Return [x, y] of the center of cell containing provided text 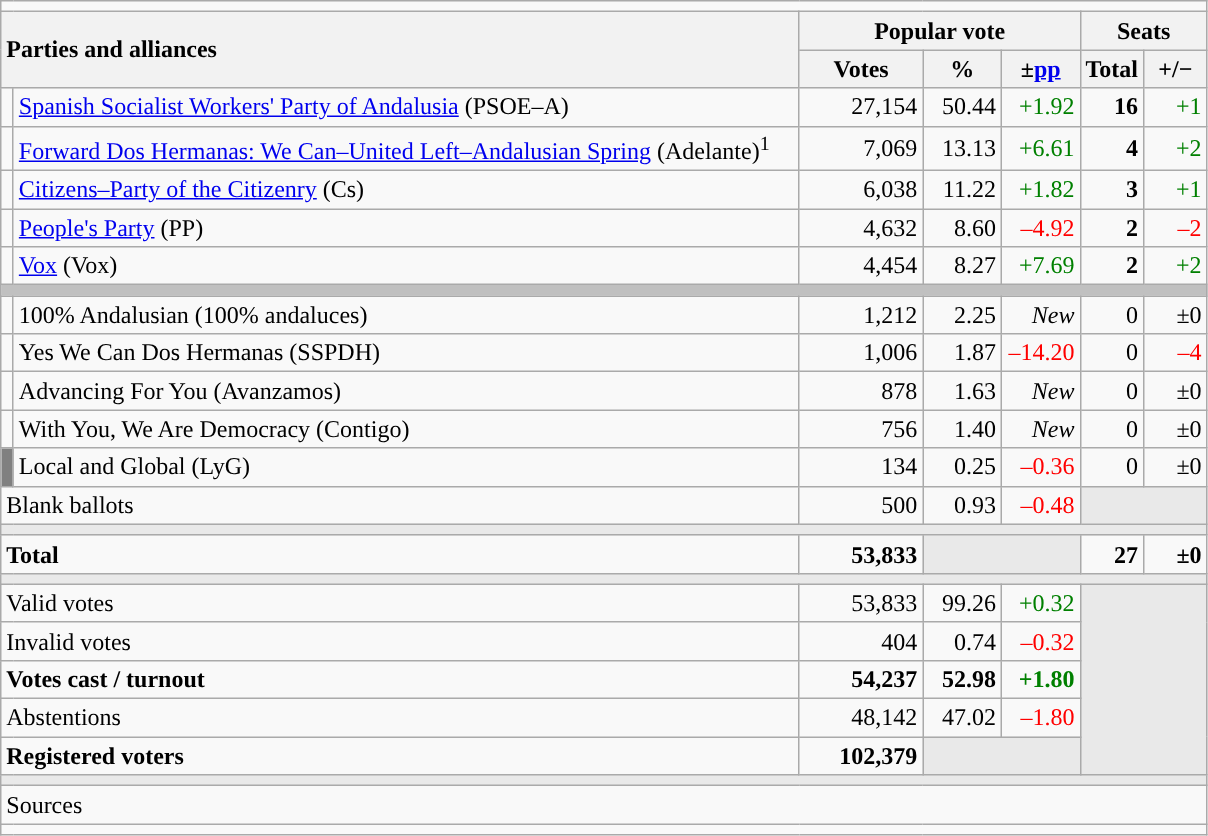
1,212 [861, 315]
27,154 [861, 107]
134 [861, 467]
756 [861, 429]
Votes cast / turnout [400, 679]
100% Andalusian (100% andaluces) [406, 315]
+6.61 [1040, 148]
Votes [861, 69]
878 [861, 391]
50.44 [962, 107]
Spanish Socialist Workers' Party of Andalusia (PSOE–A) [406, 107]
Citizens–Party of the Citizenry (Cs) [406, 190]
–0.48 [1040, 505]
7,069 [861, 148]
4,632 [861, 228]
13.13 [962, 148]
11.22 [962, 190]
27 [1112, 554]
–0.32 [1040, 641]
1.87 [962, 353]
With You, We Are Democracy (Contigo) [406, 429]
Blank ballots [400, 505]
Yes We Can Dos Hermanas (SSPDH) [406, 353]
6,038 [861, 190]
% [962, 69]
1,006 [861, 353]
0.93 [962, 505]
Vox (Vox) [406, 266]
2.25 [962, 315]
500 [861, 505]
Invalid votes [400, 641]
Registered voters [400, 756]
3 [1112, 190]
4 [1112, 148]
0.74 [962, 641]
54,237 [861, 679]
Valid votes [400, 603]
99.26 [962, 603]
–14.20 [1040, 353]
47.02 [962, 718]
102,379 [861, 756]
1.40 [962, 429]
+7.69 [1040, 266]
–0.36 [1040, 467]
8.27 [962, 266]
8.60 [962, 228]
People's Party (PP) [406, 228]
Popular vote [940, 31]
Local and Global (LyG) [406, 467]
–1.80 [1040, 718]
0.25 [962, 467]
Seats [1144, 31]
±pp [1040, 69]
+/− [1176, 69]
16 [1112, 107]
Advancing For You (Avanzamos) [406, 391]
Parties and alliances [400, 50]
52.98 [962, 679]
+1.80 [1040, 679]
48,142 [861, 718]
404 [861, 641]
+0.32 [1040, 603]
+1.92 [1040, 107]
4,454 [861, 266]
–4 [1176, 353]
–4.92 [1040, 228]
Abstentions [400, 718]
+1.82 [1040, 190]
Sources [604, 805]
1.63 [962, 391]
Forward Dos Hermanas: We Can–United Left–Andalusian Spring (Adelante)1 [406, 148]
–2 [1176, 228]
